Provide the (x, y) coordinate of the cell's center where the given text is located.  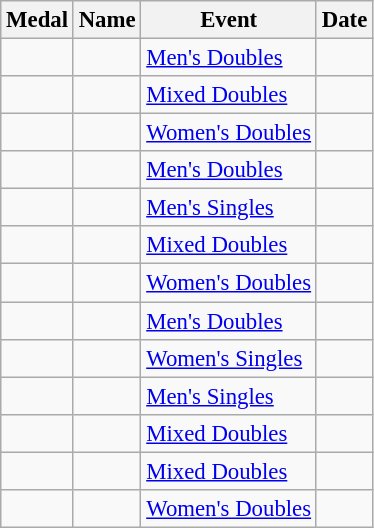
Medal (38, 20)
Women's Singles (229, 358)
Event (229, 20)
Name (107, 20)
Date (344, 20)
